Capture the cell that displays the provided text and extract its [X, Y] central coordinate. 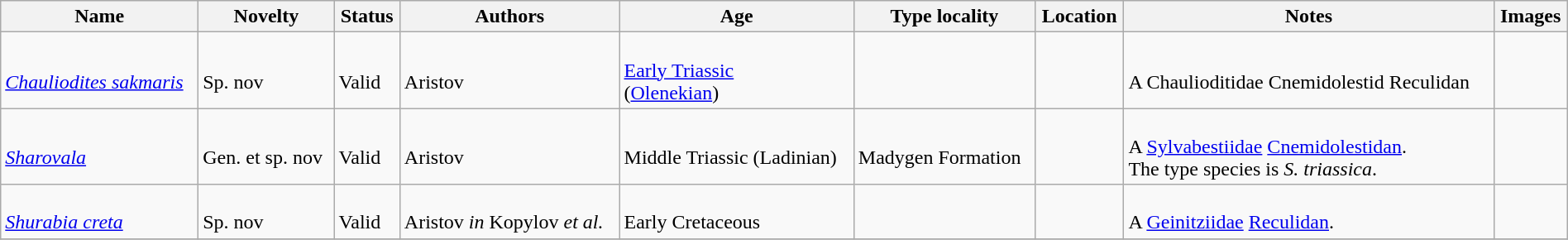
Name [99, 17]
Aristov in Kopylov et al. [509, 212]
Early Cretaceous [736, 212]
Middle Triassic (Ladinian) [736, 146]
Status [367, 17]
Authors [509, 17]
Chauliodites sakmaris [99, 70]
Age [736, 17]
Images [1530, 17]
Early Triassic(Olenekian) [736, 70]
Gen. et sp. nov [266, 146]
Novelty [266, 17]
Madygen Formation [944, 146]
A Geinitziidae Reculidan. [1308, 212]
Type locality [944, 17]
Location [1078, 17]
A Chaulioditidae Cnemidolestid Reculidan [1308, 70]
Shurabia creta [99, 212]
Notes [1308, 17]
A Sylvabestiidae Cnemidolestidan. The type species is S. triassica. [1308, 146]
Sharovala [99, 146]
